Find where the given text appears and provide that cell's center as [x, y] coordinate. 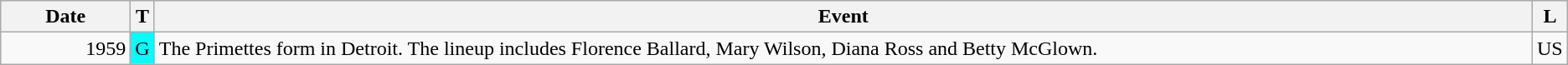
1959 [65, 48]
G [142, 48]
The Primettes form in Detroit. The lineup includes Florence Ballard, Mary Wilson, Diana Ross and Betty McGlown. [843, 48]
Date [65, 17]
L [1550, 17]
US [1550, 48]
T [142, 17]
Event [843, 17]
